Find where the given text appears and provide that cell's center as [X, Y] coordinate. 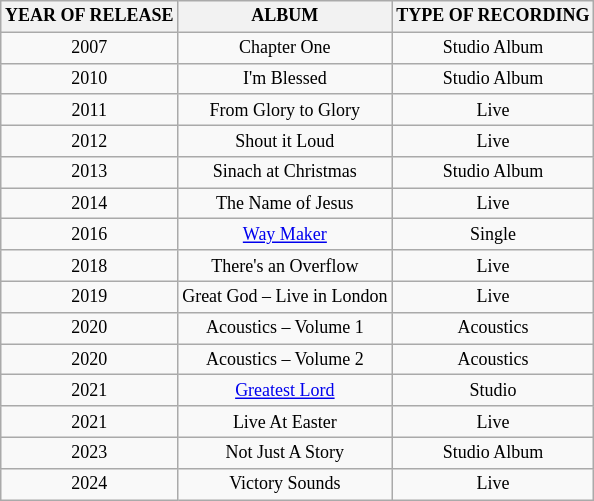
Great God – Live in London [285, 296]
Sinach at Christmas [285, 172]
Way Maker [285, 234]
2010 [90, 78]
Shout it Loud [285, 140]
The Name of Jesus [285, 204]
2024 [90, 484]
2018 [90, 266]
2007 [90, 48]
Live At Easter [285, 422]
YEAR OF RELEASE [90, 16]
There's an Overflow [285, 266]
Victory Sounds [285, 484]
Single [493, 234]
Acoustics – Volume 2 [285, 360]
Acoustics – Volume 1 [285, 328]
Greatest Lord [285, 390]
2014 [90, 204]
2023 [90, 452]
Chapter One [285, 48]
2019 [90, 296]
Not Just A Story [285, 452]
2012 [90, 140]
TYPE OF RECORDING [493, 16]
Studio [493, 390]
2013 [90, 172]
ALBUM [285, 16]
2016 [90, 234]
I'm Blessed [285, 78]
From Glory to Glory [285, 110]
2011 [90, 110]
